Determine the [X, Y] coordinate at the center of the cell enclosing the given text.  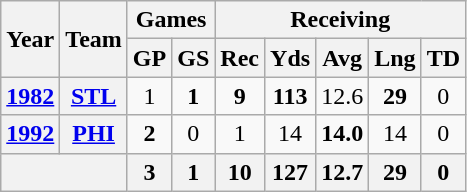
GS [194, 58]
113 [290, 96]
STL [94, 96]
10 [240, 172]
PHI [94, 134]
127 [290, 172]
Year [30, 39]
2 [149, 134]
GP [149, 58]
12.6 [342, 96]
14.0 [342, 134]
12.7 [342, 172]
1992 [30, 134]
Receiving [340, 20]
Team [94, 39]
Yds [290, 58]
Games [170, 20]
Avg [342, 58]
Lng [395, 58]
1982 [30, 96]
Rec [240, 58]
TD [443, 58]
3 [149, 172]
9 [240, 96]
